Capture the cell that displays the provided text and extract its (x, y) central coordinate. 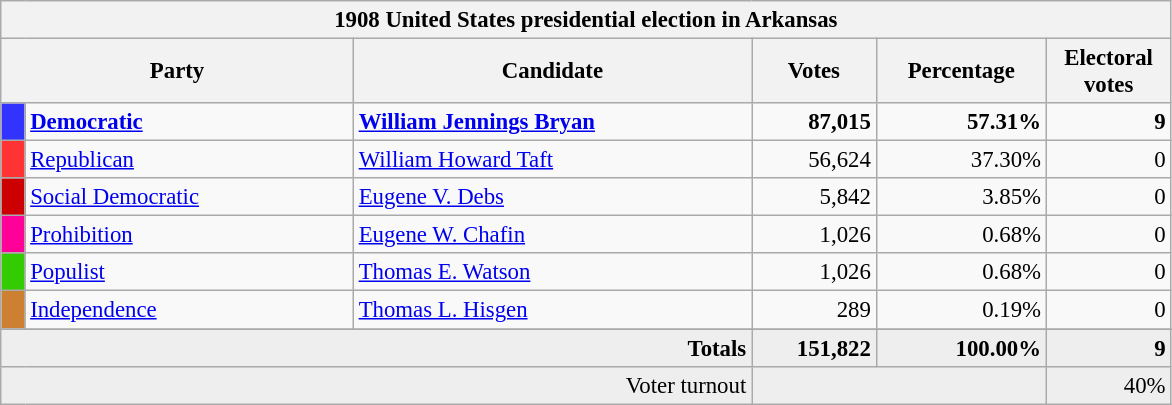
Candidate (552, 72)
Eugene W. Chafin (552, 235)
Social Democratic (189, 197)
Electoral votes (1108, 72)
William Jennings Bryan (552, 122)
Voter turnout (376, 385)
Party (178, 72)
57.31% (961, 122)
37.30% (961, 160)
100.00% (961, 348)
56,624 (814, 160)
Eugene V. Debs (552, 197)
Republican (189, 160)
Independence (189, 310)
40% (1108, 385)
3.85% (961, 197)
Democratic (189, 122)
87,015 (814, 122)
289 (814, 310)
151,822 (814, 348)
Prohibition (189, 235)
Thomas E. Watson (552, 273)
0.19% (961, 310)
William Howard Taft (552, 160)
1908 United States presidential election in Arkansas (586, 20)
Votes (814, 72)
Populist (189, 273)
5,842 (814, 197)
Percentage (961, 72)
Totals (376, 348)
Thomas L. Hisgen (552, 310)
